Return [X, Y] of the center of cell containing provided text 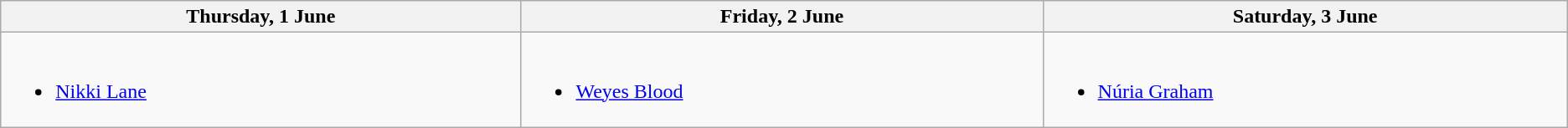
Núria Graham [1305, 80]
Friday, 2 June [782, 17]
Nikki Lane [261, 80]
Saturday, 3 June [1305, 17]
Weyes Blood [782, 80]
Thursday, 1 June [261, 17]
